From the cell containing the given text, extract its center point as [X, Y] coordinate. 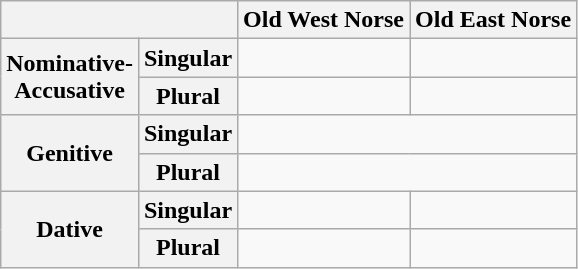
Dative [70, 229]
Old East Norse [494, 20]
Genitive [70, 153]
Old West Norse [324, 20]
Nominative-Accusative [70, 77]
